Locate the cell with the specified text and output its (x, y) center coordinate. 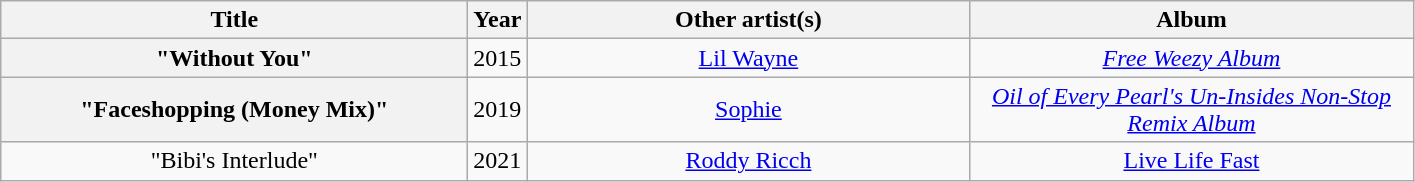
Free Weezy Album (1192, 58)
Other artist(s) (748, 20)
Roddy Ricch (748, 161)
Lil Wayne (748, 58)
"Bibi's Interlude" (234, 161)
Sophie (748, 110)
Year (498, 20)
Title (234, 20)
2019 (498, 110)
Album (1192, 20)
Oil of Every Pearl's Un-Insides Non-Stop Remix Album (1192, 110)
2015 (498, 58)
"Without You" (234, 58)
Live Life Fast (1192, 161)
"Faceshopping (Money Mix)" (234, 110)
2021 (498, 161)
